Capture the cell that displays the provided text and extract its (x, y) central coordinate. 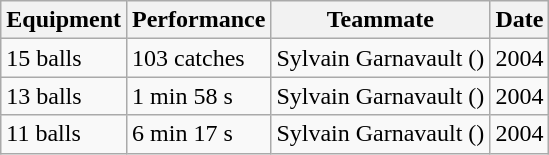
11 balls (64, 134)
Teammate (380, 20)
6 min 17 s (199, 134)
103 catches (199, 58)
Date (520, 20)
13 balls (64, 96)
1 min 58 s (199, 96)
Equipment (64, 20)
Performance (199, 20)
15 balls (64, 58)
